Determine the (X, Y) coordinate at the center of the cell enclosing the given text.  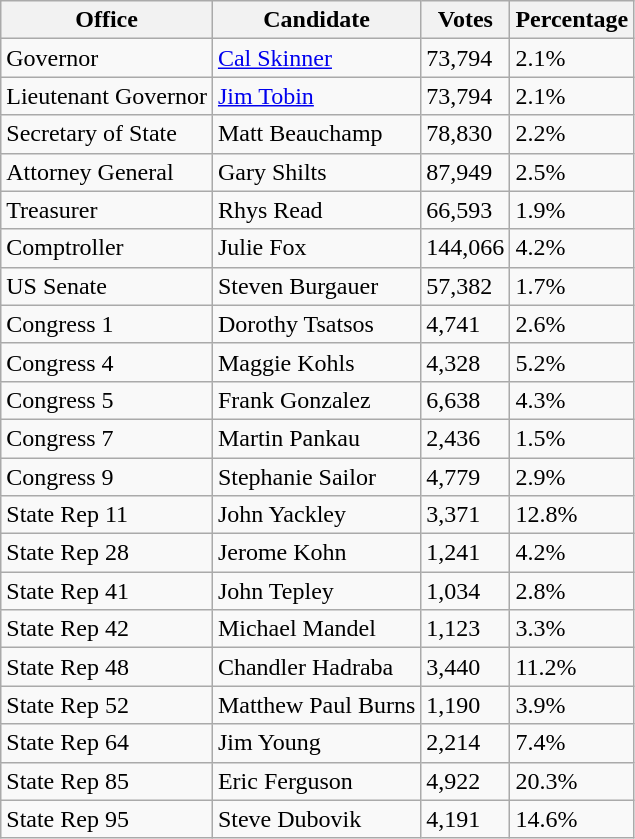
2.5% (572, 172)
Congress 9 (107, 477)
Cal Skinner (316, 58)
3,440 (466, 667)
Congress 1 (107, 324)
7.4% (572, 743)
2.8% (572, 591)
66,593 (466, 210)
Stephanie Sailor (316, 477)
4,741 (466, 324)
3,371 (466, 515)
Martin Pankau (316, 438)
State Rep 28 (107, 553)
Jim Tobin (316, 96)
20.3% (572, 781)
Julie Fox (316, 248)
State Rep 52 (107, 705)
Attorney General (107, 172)
Dorothy Tsatsos (316, 324)
Percentage (572, 20)
Secretary of State (107, 134)
4.3% (572, 400)
Congress 5 (107, 400)
1,190 (466, 705)
Candidate (316, 20)
Matt Beauchamp (316, 134)
Comptroller (107, 248)
1,123 (466, 629)
Eric Ferguson (316, 781)
Congress 4 (107, 362)
Steven Burgauer (316, 286)
Maggie Kohls (316, 362)
Rhys Read (316, 210)
87,949 (466, 172)
Gary Shilts (316, 172)
4,328 (466, 362)
2.9% (572, 477)
Steve Dubovik (316, 819)
John Yackley (316, 515)
2.2% (572, 134)
11.2% (572, 667)
3.9% (572, 705)
Governor (107, 58)
John Tepley (316, 591)
State Rep 95 (107, 819)
5.2% (572, 362)
Jim Young (316, 743)
Matthew Paul Burns (316, 705)
Michael Mandel (316, 629)
Congress 7 (107, 438)
1,241 (466, 553)
1.9% (572, 210)
12.8% (572, 515)
1.5% (572, 438)
Votes (466, 20)
78,830 (466, 134)
4,922 (466, 781)
Frank Gonzalez (316, 400)
US Senate (107, 286)
4,191 (466, 819)
State Rep 42 (107, 629)
Chandler Hadraba (316, 667)
Jerome Kohn (316, 553)
4,779 (466, 477)
14.6% (572, 819)
State Rep 64 (107, 743)
1.7% (572, 286)
State Rep 41 (107, 591)
State Rep 11 (107, 515)
State Rep 85 (107, 781)
1,034 (466, 591)
6,638 (466, 400)
3.3% (572, 629)
144,066 (466, 248)
State Rep 48 (107, 667)
57,382 (466, 286)
Treasurer (107, 210)
2,214 (466, 743)
2,436 (466, 438)
Lieutenant Governor (107, 96)
2.6% (572, 324)
Office (107, 20)
